Extract the (x, y) coordinate from the center of the cell holding the provided text.  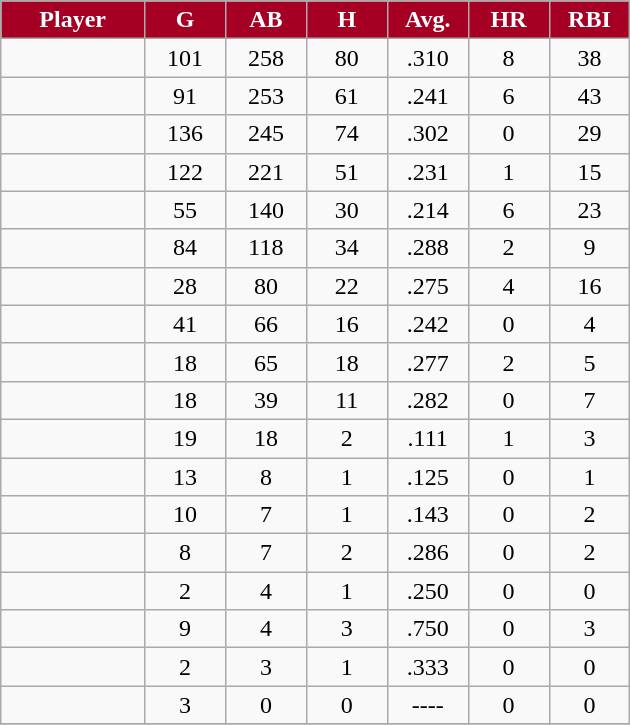
74 (346, 134)
.302 (428, 134)
38 (590, 58)
61 (346, 96)
Player (73, 20)
23 (590, 210)
221 (266, 172)
.286 (428, 553)
Avg. (428, 20)
122 (186, 172)
253 (266, 96)
.241 (428, 96)
51 (346, 172)
136 (186, 134)
66 (266, 324)
29 (590, 134)
5 (590, 362)
.277 (428, 362)
13 (186, 477)
.143 (428, 515)
118 (266, 248)
65 (266, 362)
.750 (428, 629)
RBI (590, 20)
.282 (428, 400)
.125 (428, 477)
55 (186, 210)
HR (508, 20)
30 (346, 210)
G (186, 20)
.242 (428, 324)
28 (186, 286)
101 (186, 58)
43 (590, 96)
22 (346, 286)
10 (186, 515)
245 (266, 134)
H (346, 20)
11 (346, 400)
---- (428, 705)
.333 (428, 667)
.231 (428, 172)
39 (266, 400)
.310 (428, 58)
140 (266, 210)
.275 (428, 286)
15 (590, 172)
34 (346, 248)
.288 (428, 248)
41 (186, 324)
19 (186, 438)
91 (186, 96)
258 (266, 58)
.250 (428, 591)
.214 (428, 210)
.111 (428, 438)
AB (266, 20)
84 (186, 248)
